Provide the (X, Y) coordinate of the cell's center where the given text is located.  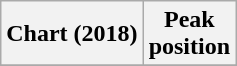
Chart (2018) (72, 34)
Peak position (189, 34)
